Pinpoint the cell where the given text exists, returning its (X, Y) midpoint coordinate. 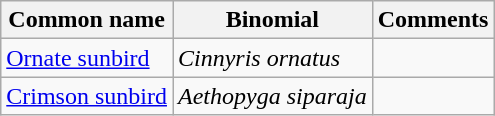
Common name (87, 20)
Cinnyris ornatus (272, 58)
Binomial (272, 20)
Aethopyga siparaja (272, 96)
Comments (433, 20)
Ornate sunbird (87, 58)
Crimson sunbird (87, 96)
